Output the [X, Y] coordinate of the center of the cell containing the given text.  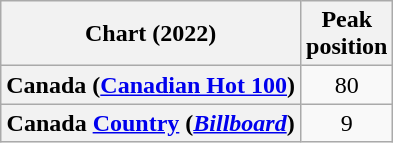
9 [347, 123]
Canada Country (Billboard) [151, 123]
Chart (2022) [151, 34]
Canada (Canadian Hot 100) [151, 85]
Peakposition [347, 34]
80 [347, 85]
